Locate the cell with the specified text and output its (x, y) center coordinate. 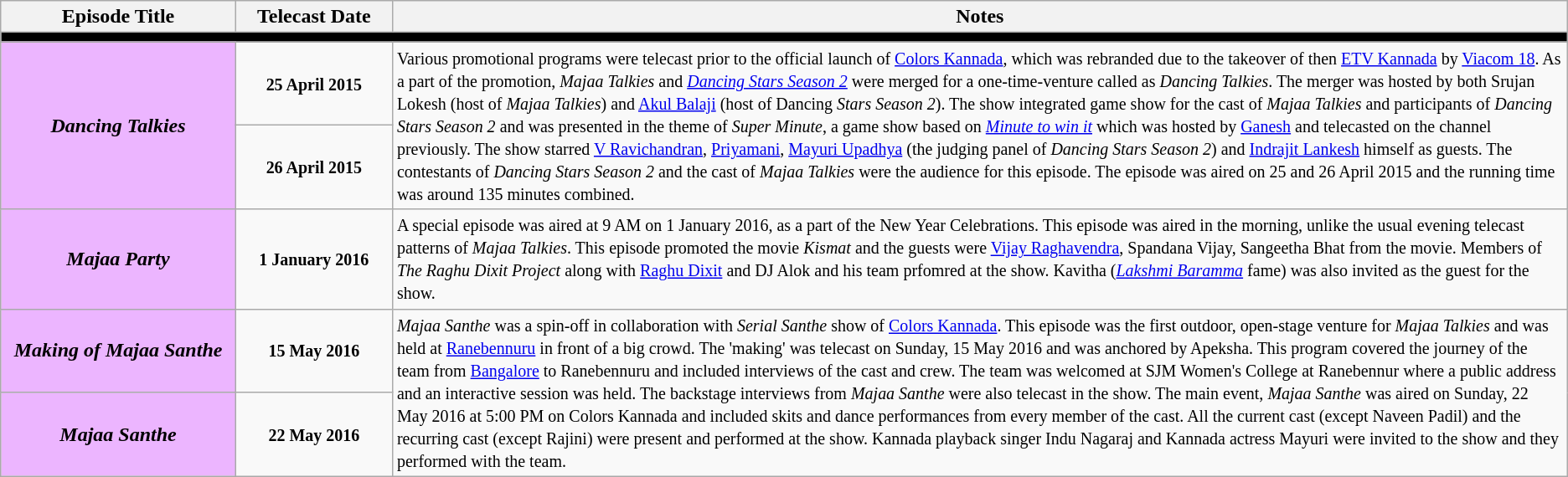
22 May 2016 (313, 434)
Dancing Talkies (119, 126)
Episode Title (119, 17)
15 May 2016 (313, 351)
1 January 2016 (313, 259)
Notes (980, 17)
26 April 2015 (313, 167)
25 April 2015 (313, 84)
Making of Majaa Santhe (119, 351)
Majaa Santhe (119, 434)
Majaa Party (119, 259)
Telecast Date (313, 17)
